From the cell containing the given text, extract its center point as (x, y) coordinate. 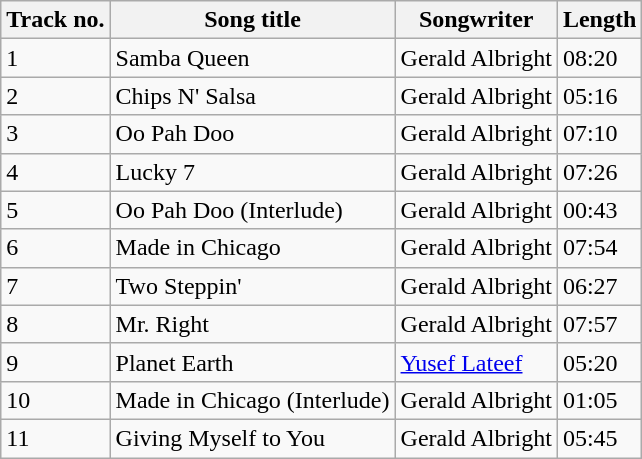
Giving Myself to You (252, 438)
08:20 (599, 58)
Chips N' Salsa (252, 96)
7 (56, 286)
Made in Chicago (252, 248)
Lucky 7 (252, 172)
07:57 (599, 324)
Songwriter (476, 20)
4 (56, 172)
2 (56, 96)
Planet Earth (252, 362)
Oo Pah Doo (252, 134)
07:54 (599, 248)
1 (56, 58)
Oo Pah Doo (Interlude) (252, 210)
05:16 (599, 96)
06:27 (599, 286)
3 (56, 134)
6 (56, 248)
11 (56, 438)
00:43 (599, 210)
Samba Queen (252, 58)
05:45 (599, 438)
01:05 (599, 400)
8 (56, 324)
9 (56, 362)
Mr. Right (252, 324)
Length (599, 20)
Two Steppin' (252, 286)
Made in Chicago (Interlude) (252, 400)
Track no. (56, 20)
5 (56, 210)
Song title (252, 20)
07:26 (599, 172)
Yusef Lateef (476, 362)
07:10 (599, 134)
10 (56, 400)
05:20 (599, 362)
